Return the (x, y) coordinate for the center point of the cell that contains the specified text.  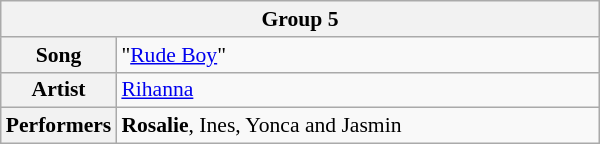
Song (59, 55)
Rosalie, Ines, Yonca and Jasmin (358, 126)
Group 5 (300, 19)
Performers (59, 126)
"Rude Boy" (358, 55)
Artist (59, 90)
Rihanna (358, 90)
